Extract the [X, Y] coordinate from the center of the cell holding the provided text.  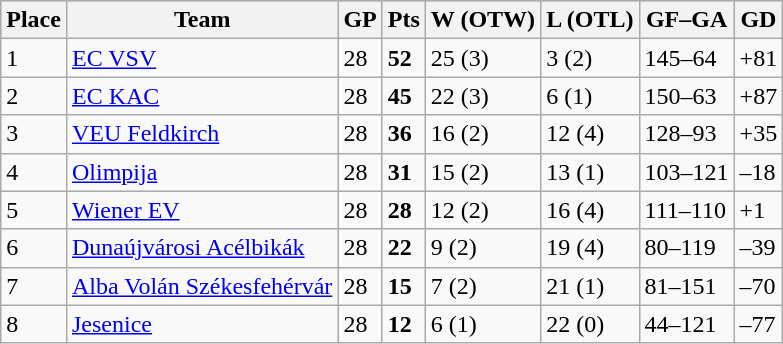
22 (3) [482, 96]
W (OTW) [482, 20]
31 [404, 172]
103–121 [686, 172]
12 [404, 324]
5 [34, 210]
12 (4) [590, 134]
4 [34, 172]
Wiener EV [202, 210]
111–110 [686, 210]
Dunaújvárosi Acélbikák [202, 248]
150–63 [686, 96]
+81 [758, 58]
Jesenice [202, 324]
13 (1) [590, 172]
16 (2) [482, 134]
+35 [758, 134]
45 [404, 96]
1 [34, 58]
6 [34, 248]
EC KAC [202, 96]
128–93 [686, 134]
–39 [758, 248]
Pts [404, 20]
15 (2) [482, 172]
25 (3) [482, 58]
19 (4) [590, 248]
–18 [758, 172]
GP [360, 20]
16 (4) [590, 210]
Team [202, 20]
7 (2) [482, 286]
Alba Volán Székesfehérvár [202, 286]
36 [404, 134]
Olimpija [202, 172]
80–119 [686, 248]
145–64 [686, 58]
44–121 [686, 324]
52 [404, 58]
2 [34, 96]
8 [34, 324]
–70 [758, 286]
9 (2) [482, 248]
–77 [758, 324]
21 (1) [590, 286]
VEU Feldkirch [202, 134]
22 [404, 248]
81–151 [686, 286]
3 (2) [590, 58]
GD [758, 20]
7 [34, 286]
L (OTL) [590, 20]
GF–GA [686, 20]
22 (0) [590, 324]
+87 [758, 96]
Place [34, 20]
3 [34, 134]
15 [404, 286]
+1 [758, 210]
EC VSV [202, 58]
12 (2) [482, 210]
